Locate the cell with the specified text and output its [x, y] center coordinate. 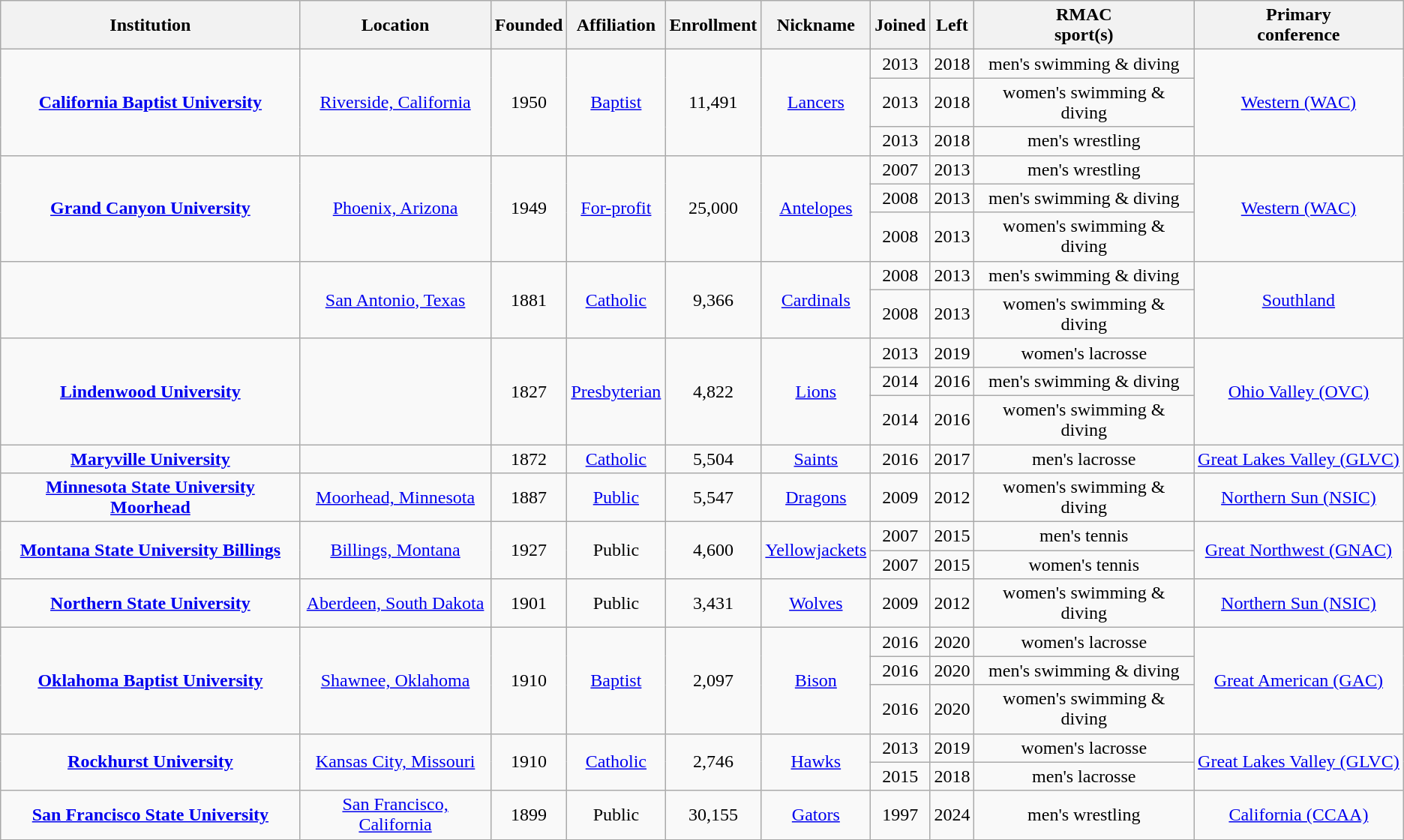
Grand Canyon University [150, 208]
Montana State University Billings [150, 550]
Shawnee, Oklahoma [395, 681]
Founded [529, 25]
California Baptist University [150, 102]
Gators [816, 814]
Hawks [816, 762]
Primaryconference [1299, 25]
2,097 [713, 681]
25,000 [713, 208]
Institution [150, 25]
San Francisco State University [150, 814]
Northern State University [150, 603]
Bison [816, 681]
Yellowjackets [816, 550]
1887 [529, 498]
Minnesota State University Moorhead [150, 498]
Southland [1299, 300]
San Francisco, California [395, 814]
Lions [816, 391]
Rockhurst University [150, 762]
Antelopes [816, 208]
For-profit [616, 208]
11,491 [713, 102]
Affiliation [616, 25]
2024 [952, 814]
1997 [900, 814]
Left [952, 25]
1901 [529, 603]
1927 [529, 550]
Enrollment [713, 25]
Location [395, 25]
1881 [529, 300]
Billings, Montana [395, 550]
Moorhead, Minnesota [395, 498]
Phoenix, Arizona [395, 208]
Oklahoma Baptist University [150, 681]
Cardinals [816, 300]
9,366 [713, 300]
women's tennis [1084, 565]
Aberdeen, South Dakota [395, 603]
2,746 [713, 762]
California (CCAA) [1299, 814]
5,504 [713, 458]
Saints [816, 458]
Ohio Valley (OVC) [1299, 391]
1949 [529, 208]
Great Northwest (GNAC) [1299, 550]
4,822 [713, 391]
3,431 [713, 603]
Lancers [816, 102]
1872 [529, 458]
1899 [529, 814]
Lindenwood University [150, 391]
1827 [529, 391]
1950 [529, 102]
Riverside, California [395, 102]
Wolves [816, 603]
Maryville University [150, 458]
Presbyterian [616, 391]
Nickname [816, 25]
Dragons [816, 498]
men's tennis [1084, 536]
30,155 [713, 814]
San Antonio, Texas [395, 300]
4,600 [713, 550]
Joined [900, 25]
2017 [952, 458]
Kansas City, Missouri [395, 762]
Great American (GAC) [1299, 681]
RMACsport(s) [1084, 25]
5,547 [713, 498]
